Determine the (X, Y) coordinate at the center of the cell enclosing the given text.  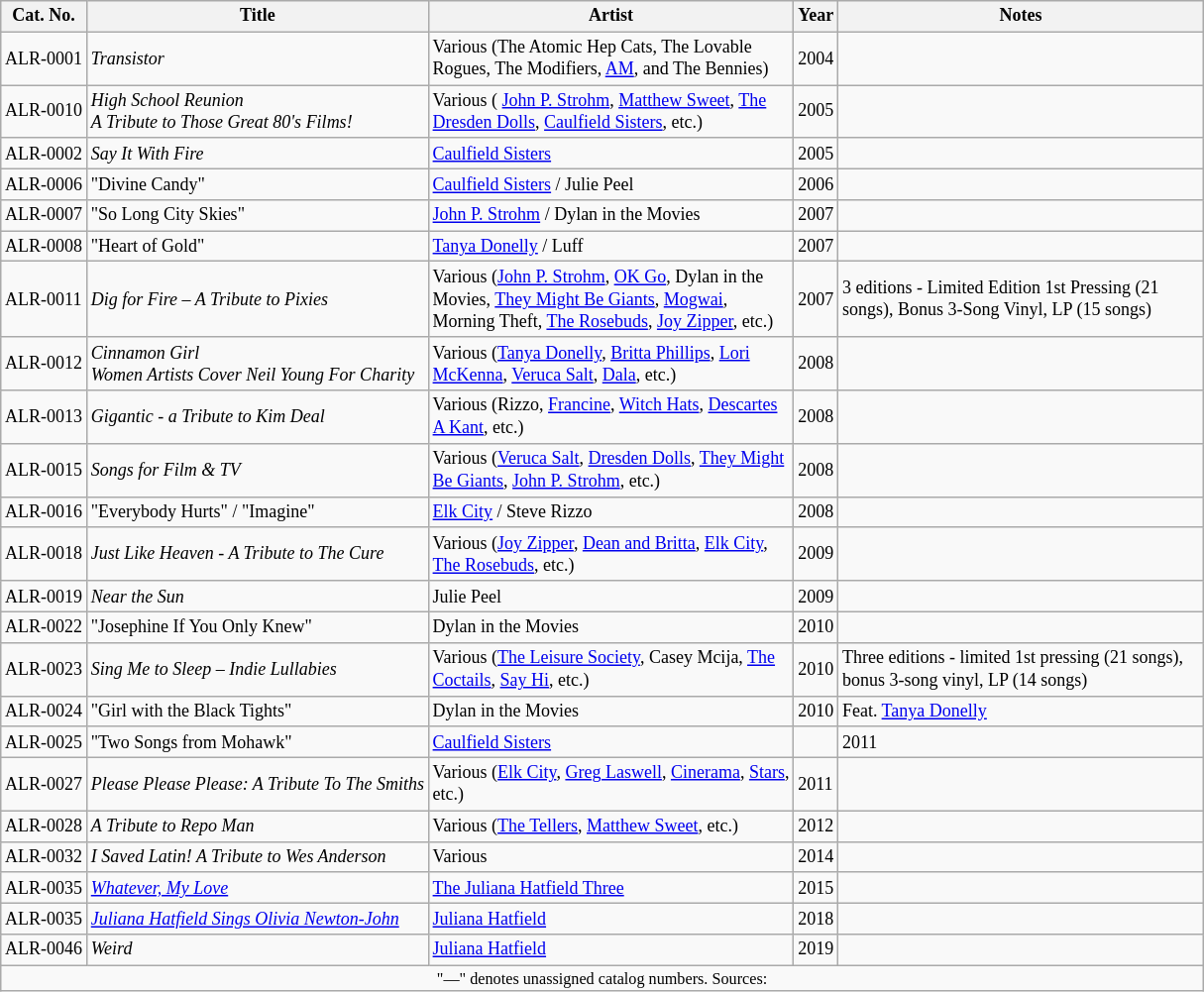
ALR-0027 (44, 784)
Various (The Leisure Society, Casey Mcija, The Coctails, Say Hi, etc.) (610, 669)
Just Like Heaven - A Tribute to The Cure (258, 554)
"Heart of Gold" (258, 246)
Dig for Fire – A Tribute to Pixies (258, 299)
Caulfield Sisters / Julie Peel (610, 184)
ALR-0013 (44, 417)
Near the Sun (258, 597)
Transistor (258, 58)
"Josephine If You Only Knew" (258, 626)
ALR-0006 (44, 184)
ALR-0010 (44, 112)
ALR-0032 (44, 856)
Juliana Hatfield Sings Olivia Newton-John (258, 920)
ALR-0016 (44, 511)
"So Long City Skies" (258, 216)
ALR-0025 (44, 741)
Sing Me to Sleep – Indie Lullabies (258, 669)
Whatever, My Love (258, 888)
2004 (817, 58)
ALR-0046 (44, 949)
Three editions - limited 1st pressing (21 songs), bonus 3-song vinyl, LP (14 songs) (1021, 669)
Say It With Fire (258, 153)
Title (258, 16)
Various (The Atomic Hep Cats, The Lovable Rogues, The Modifiers, AM, and The Bennies) (610, 58)
Please Please Please: A Tribute To The Smiths (258, 784)
ALR-0028 (44, 827)
Cinnamon Girl Women Artists Cover Neil Young For Charity (258, 364)
ALR-0008 (44, 246)
Elk City / Steve Rizzo (610, 511)
Year (817, 16)
ALR-0007 (44, 216)
Artist (610, 16)
A Tribute to Repo Man (258, 827)
John P. Strohm / Dylan in the Movies (610, 216)
The Juliana Hatfield Three (610, 888)
2018 (817, 920)
Various (610, 856)
Julie Peel (610, 597)
2006 (817, 184)
2014 (817, 856)
Tanya Donelly / Luff (610, 246)
"—" denotes unassigned catalog numbers. Sources: (602, 978)
Various (The Tellers, Matthew Sweet, etc.) (610, 827)
3 editions - Limited Edition 1st Pressing (21 songs), Bonus 3-Song Vinyl, LP (15 songs) (1021, 299)
ALR-0012 (44, 364)
"Two Songs from Mohawk" (258, 741)
Feat. Tanya Donelly (1021, 712)
I Saved Latin! A Tribute to Wes Anderson (258, 856)
High School ReunionA Tribute to Those Great 80's Films! (258, 112)
Cat. No. (44, 16)
ALR-0019 (44, 597)
ALR-0001 (44, 58)
ALR-0018 (44, 554)
ALR-0011 (44, 299)
"Divine Candy" (258, 184)
ALR-0023 (44, 669)
"Everybody Hurts" / "Imagine" (258, 511)
Various (Tanya Donelly, Britta Phillips, Lori McKenna, Veruca Salt, Dala, etc.) (610, 364)
Various (Joy Zipper, Dean and Britta, Elk City, The Rosebuds, etc.) (610, 554)
ALR-0022 (44, 626)
2012 (817, 827)
Songs for Film & TV (258, 470)
Notes (1021, 16)
2015 (817, 888)
ALR-0002 (44, 153)
Various (Rizzo, Francine, Witch Hats, Descartes A Kant, etc.) (610, 417)
Weird (258, 949)
2019 (817, 949)
ALR-0015 (44, 470)
"Girl with the Black Tights" (258, 712)
Gigantic - a Tribute to Kim Deal (258, 417)
Various (John P. Strohm, OK Go, Dylan in the Movies, They Might Be Giants, Mogwai, Morning Theft, The Rosebuds, Joy Zipper, etc.) (610, 299)
Various (Elk City, Greg Laswell, Cinerama, Stars, etc.) (610, 784)
Various ( John P. Strohm, Matthew Sweet, The Dresden Dolls, Caulfield Sisters, etc.) (610, 112)
ALR-0024 (44, 712)
Various (Veruca Salt, Dresden Dolls, They Might Be Giants, John P. Strohm, etc.) (610, 470)
